Capture the cell that displays the provided text and extract its [x, y] central coordinate. 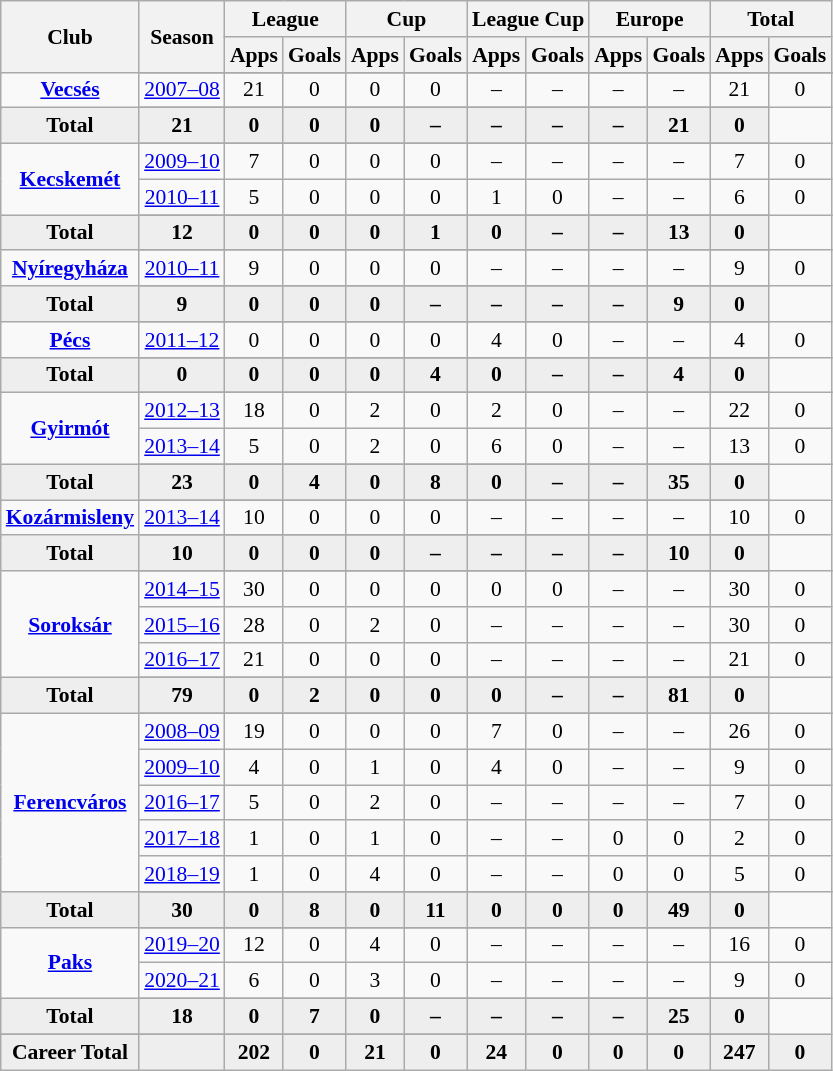
25 [678, 1017]
247 [739, 1052]
Vecsés [70, 90]
Pécs [70, 340]
Kozármisleny [70, 518]
2012–13 [182, 411]
Soroksár [70, 624]
Europe [650, 19]
Ferencváros [70, 803]
11 [436, 910]
2017–18 [182, 839]
League [286, 19]
49 [678, 910]
Career Total [70, 1052]
League Cup [528, 19]
202 [254, 1052]
24 [496, 1052]
Gyirmót [70, 428]
2015–16 [182, 625]
2008–09 [182, 732]
Kecskemét [70, 180]
Cup [406, 19]
Season [182, 36]
26 [739, 732]
2018–19 [182, 874]
3 [375, 981]
2007–08 [182, 90]
35 [678, 482]
16 [739, 945]
Club [70, 36]
23 [182, 482]
22 [739, 411]
79 [182, 696]
2014–15 [182, 589]
81 [678, 696]
Paks [70, 962]
2011–12 [182, 340]
19 [254, 732]
2020–21 [182, 981]
Nyíregyháza [70, 269]
2019–20 [182, 945]
28 [254, 625]
